Provide the (X, Y) coordinate of the cell's center where the given text is located.  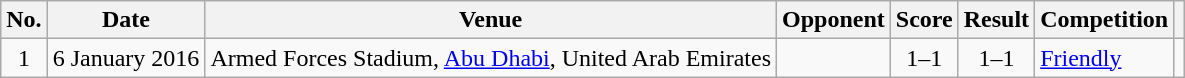
6 January 2016 (126, 58)
Venue (491, 20)
Result (996, 20)
1 (24, 58)
Opponent (834, 20)
Date (126, 20)
No. (24, 20)
Friendly (1104, 58)
Competition (1104, 20)
Score (924, 20)
Armed Forces Stadium, Abu Dhabi, United Arab Emirates (491, 58)
